Return [x, y] of the center of cell containing provided text 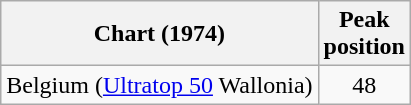
Chart (1974) [160, 34]
Peakposition [364, 34]
48 [364, 85]
Belgium (Ultratop 50 Wallonia) [160, 85]
